Return the (X, Y) coordinate for the center point of the cell that contains the specified text.  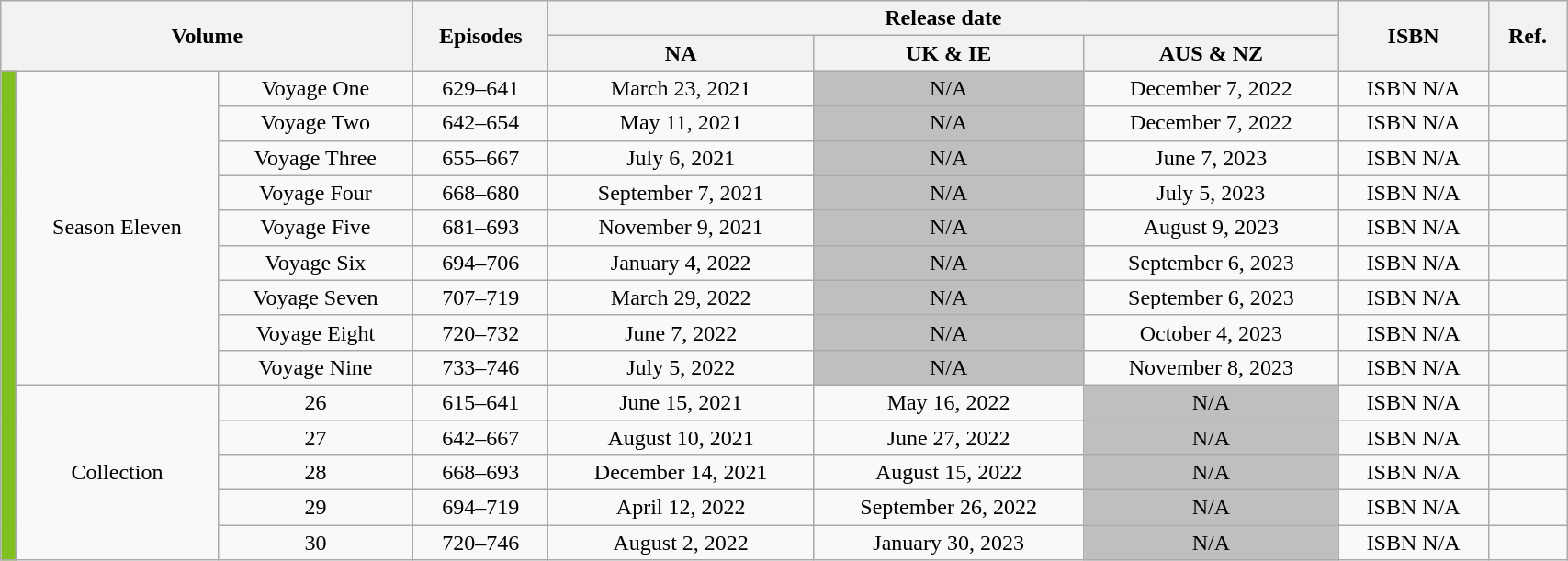
Season Eleven (118, 228)
655–667 (481, 158)
707–719 (481, 297)
720–746 (481, 543)
Volume (208, 36)
27 (316, 438)
Voyage Two (316, 123)
Release date (943, 18)
August 10, 2021 (682, 438)
Voyage Seven (316, 297)
AUS & NZ (1211, 53)
Voyage Five (316, 228)
June 15, 2021 (682, 402)
Voyage One (316, 88)
NA (682, 53)
October 4, 2023 (1211, 332)
UK & IE (948, 53)
July 6, 2021 (682, 158)
June 27, 2022 (948, 438)
November 9, 2021 (682, 228)
681–693 (481, 228)
June 7, 2023 (1211, 158)
December 14, 2021 (682, 473)
August 9, 2023 (1211, 228)
668–693 (481, 473)
629–641 (481, 88)
615–641 (481, 402)
642–667 (481, 438)
Collection (118, 472)
733–746 (481, 367)
March 23, 2021 (682, 88)
ISBN (1414, 36)
January 30, 2023 (948, 543)
June 7, 2022 (682, 332)
September 26, 2022 (948, 508)
Voyage Four (316, 193)
January 4, 2022 (682, 263)
694–719 (481, 508)
August 2, 2022 (682, 543)
September 7, 2021 (682, 193)
694–706 (481, 263)
August 15, 2022 (948, 473)
Voyage Six (316, 263)
Voyage Nine (316, 367)
March 29, 2022 (682, 297)
28 (316, 473)
Episodes (481, 36)
July 5, 2023 (1211, 193)
642–654 (481, 123)
Voyage Three (316, 158)
668–680 (481, 193)
May 11, 2021 (682, 123)
29 (316, 508)
720–732 (481, 332)
November 8, 2023 (1211, 367)
July 5, 2022 (682, 367)
May 16, 2022 (948, 402)
26 (316, 402)
Ref. (1527, 36)
April 12, 2022 (682, 508)
Voyage Eight (316, 332)
30 (316, 543)
